Locate the cell with the specified text and output its [X, Y] center coordinate. 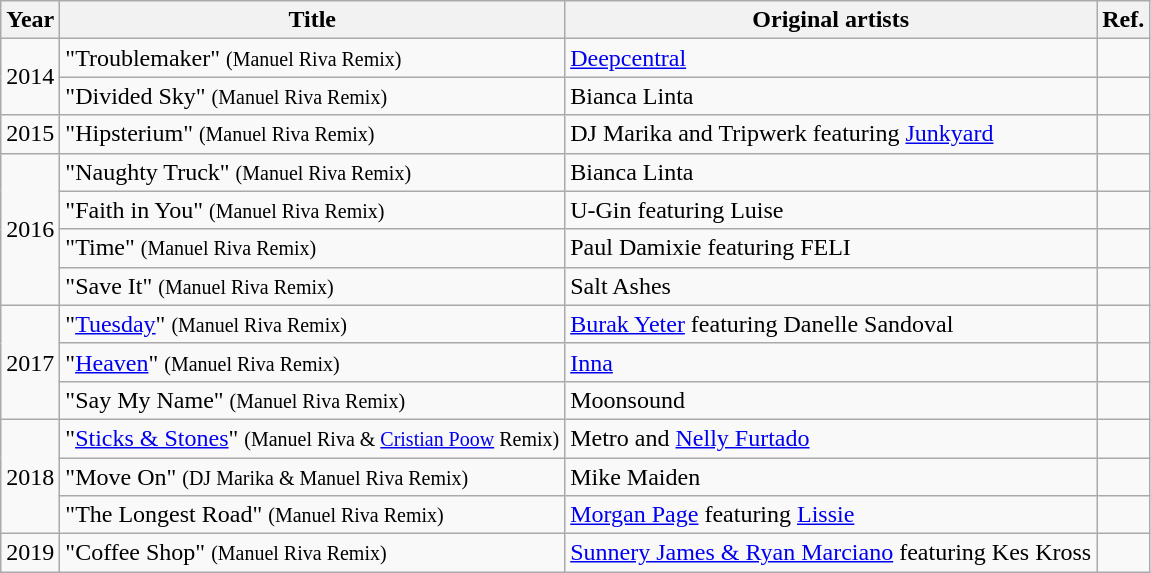
"Move On" (DJ Marika & Manuel Riva Remix) [312, 477]
U-Gin featuring Luise [831, 210]
"Hipsterium" (Manuel Riva Remix) [312, 134]
"Faith in You" (Manuel Riva Remix) [312, 210]
2018 [30, 476]
2017 [30, 362]
"Troublemaker" (Manuel Riva Remix) [312, 58]
"Time" (Manuel Riva Remix) [312, 248]
Original artists [831, 20]
Paul Damixie featuring FELI [831, 248]
Mike Maiden [831, 477]
Morgan Page featuring Lissie [831, 515]
"Sticks & Stones" (Manuel Riva & Cristian Poow Remix) [312, 438]
Sunnery James & Ryan Marciano featuring Kes Kross [831, 553]
2014 [30, 77]
Deepcentral [831, 58]
Inna [831, 362]
DJ Marika and Tripwerk featuring Junkyard [831, 134]
"Naughty Truck" (Manuel Riva Remix) [312, 172]
"Say My Name" (Manuel Riva Remix) [312, 400]
"Save It" (Manuel Riva Remix) [312, 286]
"Tuesday" (Manuel Riva Remix) [312, 324]
2015 [30, 134]
Year [30, 20]
"Divided Sky" (Manuel Riva Remix) [312, 96]
Metro and Nelly Furtado [831, 438]
"Coffee Shop" (Manuel Riva Remix) [312, 553]
Salt Ashes [831, 286]
"Heaven" (Manuel Riva Remix) [312, 362]
Burak Yeter featuring Danelle Sandoval [831, 324]
"The Longest Road" (Manuel Riva Remix) [312, 515]
Title [312, 20]
Moonsound [831, 400]
2016 [30, 229]
Ref. [1124, 20]
2019 [30, 553]
